Determine the [x, y] coordinate at the center of the cell enclosing the given text.  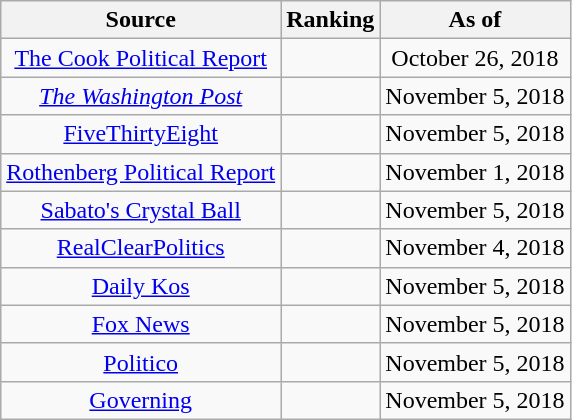
Sabato's Crystal Ball [141, 210]
RealClearPolitics [141, 248]
Daily Kos [141, 286]
The Washington Post [141, 96]
As of [475, 20]
Politico [141, 362]
Ranking [330, 20]
October 26, 2018 [475, 58]
Source [141, 20]
The Cook Political Report [141, 58]
FiveThirtyEight [141, 134]
Rothenberg Political Report [141, 172]
Fox News [141, 324]
November 4, 2018 [475, 248]
Governing [141, 400]
November 1, 2018 [475, 172]
